For the text-containing cell, return its midpoint in (X, Y) coordinate format. 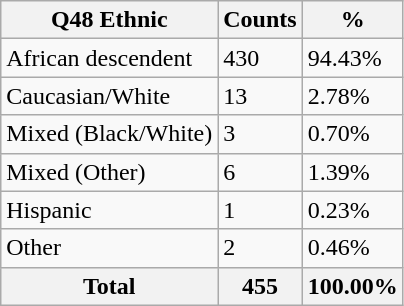
Other (110, 248)
6 (260, 172)
% (352, 20)
0.70% (352, 134)
0.46% (352, 248)
94.43% (352, 58)
455 (260, 286)
100.00% (352, 286)
Mixed (Black/White) (110, 134)
Mixed (Other) (110, 172)
3 (260, 134)
2.78% (352, 96)
430 (260, 58)
13 (260, 96)
2 (260, 248)
Counts (260, 20)
1.39% (352, 172)
0.23% (352, 210)
1 (260, 210)
Caucasian/White (110, 96)
Hispanic (110, 210)
Q48 Ethnic (110, 20)
Total (110, 286)
African descendent (110, 58)
